Find where the given text appears and provide that cell's center as [X, Y] coordinate. 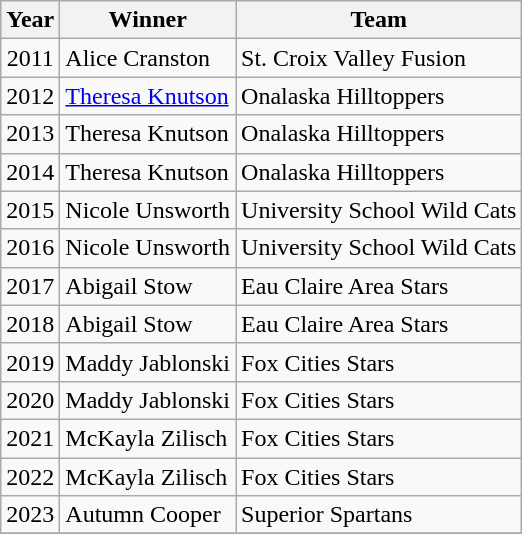
Year [30, 20]
2021 [30, 438]
2011 [30, 58]
2020 [30, 400]
2017 [30, 286]
Alice Cranston [148, 58]
2014 [30, 172]
2012 [30, 96]
Team [379, 20]
2013 [30, 134]
2015 [30, 210]
2022 [30, 477]
Winner [148, 20]
2023 [30, 515]
Autumn Cooper [148, 515]
2016 [30, 248]
2019 [30, 362]
2018 [30, 324]
Superior Spartans [379, 515]
St. Croix Valley Fusion [379, 58]
